Identify which cell holds the provided text, then report its [x, y] central coordinate. 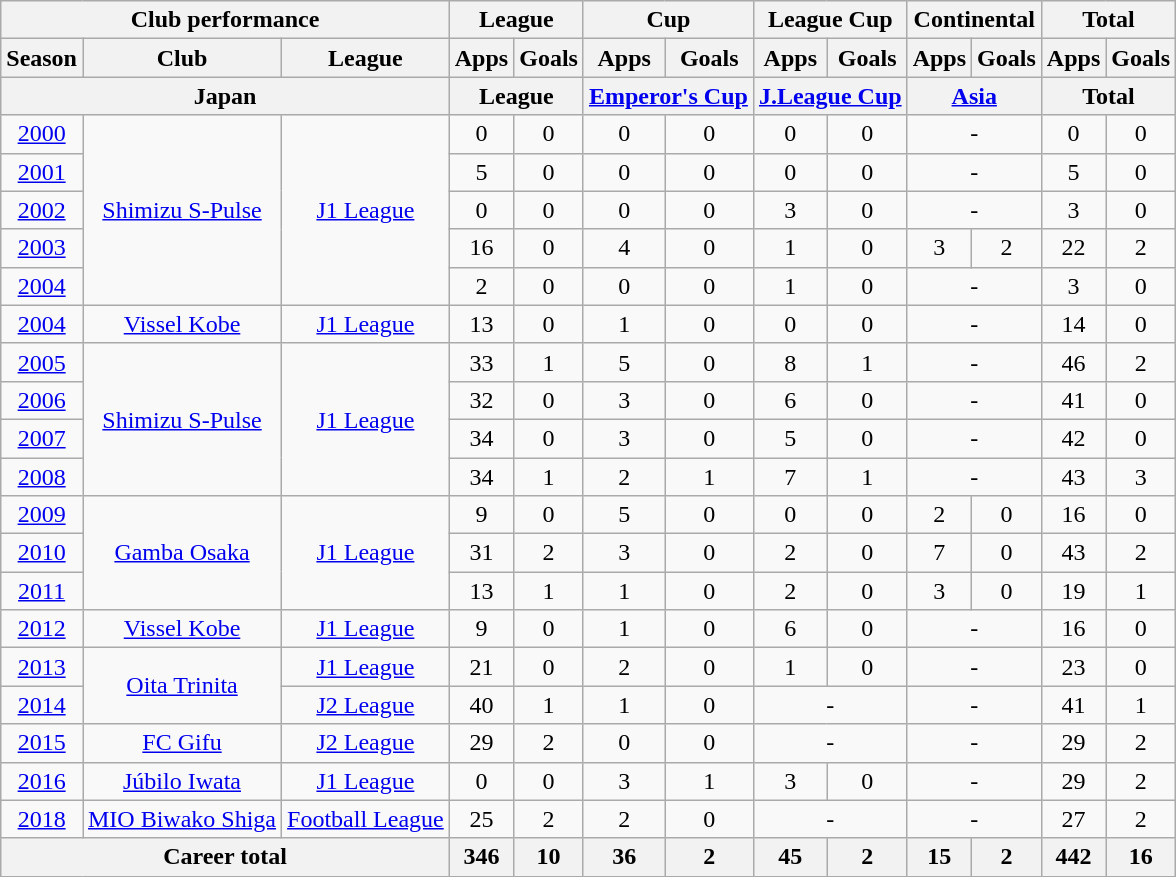
14 [1073, 324]
Júbilo Iwata [182, 781]
FC Gifu [182, 743]
36 [624, 857]
2008 [42, 477]
2009 [42, 515]
2013 [42, 667]
2016 [42, 781]
2007 [42, 438]
Emperor's Cup [668, 96]
23 [1073, 667]
League Cup [830, 20]
33 [481, 362]
2010 [42, 553]
2005 [42, 362]
Cup [668, 20]
Continental [974, 20]
2012 [42, 629]
8 [790, 362]
32 [481, 400]
MIO Biwako Shiga [182, 819]
2000 [42, 134]
Japan [225, 96]
346 [481, 857]
2001 [42, 172]
25 [481, 819]
J.League Cup [830, 96]
442 [1073, 857]
31 [481, 553]
10 [549, 857]
Club [182, 58]
40 [481, 705]
2006 [42, 400]
Oita Trinita [182, 686]
4 [624, 248]
Football League [366, 819]
2003 [42, 248]
45 [790, 857]
2018 [42, 819]
Career total [225, 857]
2014 [42, 705]
Gamba Osaka [182, 553]
2002 [42, 210]
Club performance [225, 20]
42 [1073, 438]
46 [1073, 362]
21 [481, 667]
Asia [974, 96]
2015 [42, 743]
15 [939, 857]
19 [1073, 591]
Season [42, 58]
27 [1073, 819]
22 [1073, 248]
2011 [42, 591]
